Locate the cell with the specified text and output its [x, y] center coordinate. 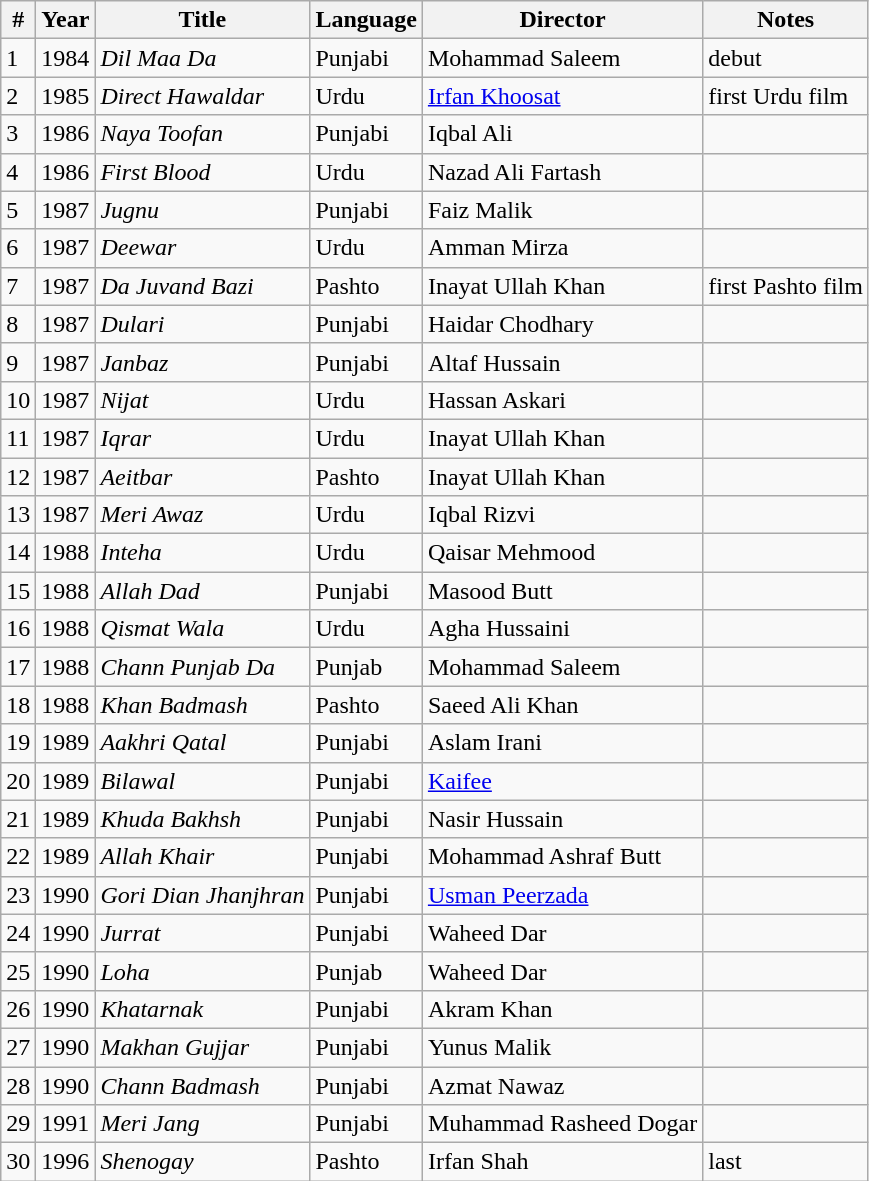
5 [18, 210]
19 [18, 743]
1984 [66, 58]
Allah Khair [202, 857]
Inteha [202, 553]
first Urdu film [786, 96]
22 [18, 857]
Yunus Malik [562, 1047]
Qismat Wala [202, 629]
Amman Mirza [562, 248]
Year [66, 20]
Faiz Malik [562, 210]
27 [18, 1047]
Khatarnak [202, 1009]
7 [18, 286]
First Blood [202, 172]
6 [18, 248]
29 [18, 1124]
10 [18, 400]
Deewar [202, 248]
Altaf Hussain [562, 362]
Haidar Chodhary [562, 324]
Chann Punjab Da [202, 667]
Director [562, 20]
Naya Toofan [202, 134]
debut [786, 58]
Qaisar Mehmood [562, 553]
1996 [66, 1162]
Agha Hussaini [562, 629]
Khan Badmash [202, 705]
Makhan Gujjar [202, 1047]
Hassan Askari [562, 400]
first Pashto film [786, 286]
13 [18, 515]
Aslam Irani [562, 743]
8 [18, 324]
3 [18, 134]
Nazad Ali Fartash [562, 172]
12 [18, 477]
28 [18, 1085]
1991 [66, 1124]
Azmat Nawaz [562, 1085]
Title [202, 20]
Iqbal Rizvi [562, 515]
Jugnu [202, 210]
21 [18, 819]
Language [366, 20]
17 [18, 667]
Kaifee [562, 781]
Irfan Shah [562, 1162]
Notes [786, 20]
Aakhri Qatal [202, 743]
25 [18, 971]
Saeed Ali Khan [562, 705]
2 [18, 96]
Nasir Hussain [562, 819]
Gori Dian Jhanjhran [202, 895]
11 [18, 438]
Khuda Bakhsh [202, 819]
Aeitbar [202, 477]
Da Juvand Bazi [202, 286]
Janbaz [202, 362]
Muhammad Rasheed Dogar [562, 1124]
last [786, 1162]
Akram Khan [562, 1009]
14 [18, 553]
4 [18, 172]
1 [18, 58]
Meri Jang [202, 1124]
Masood Butt [562, 591]
Nijat [202, 400]
Chann Badmash [202, 1085]
Iqrar [202, 438]
16 [18, 629]
Dulari [202, 324]
24 [18, 933]
Dil Maa Da [202, 58]
Meri Awaz [202, 515]
30 [18, 1162]
Irfan Khoosat [562, 96]
15 [18, 591]
Usman Peerzada [562, 895]
23 [18, 895]
Loha [202, 971]
Direct Hawaldar [202, 96]
Mohammad Ashraf Butt [562, 857]
18 [18, 705]
9 [18, 362]
Jurrat [202, 933]
Allah Dad [202, 591]
Iqbal Ali [562, 134]
Shenogay [202, 1162]
Bilawal [202, 781]
26 [18, 1009]
1985 [66, 96]
# [18, 20]
20 [18, 781]
